Detect which cell encompasses the target text, then output its [x, y] center coordinate. 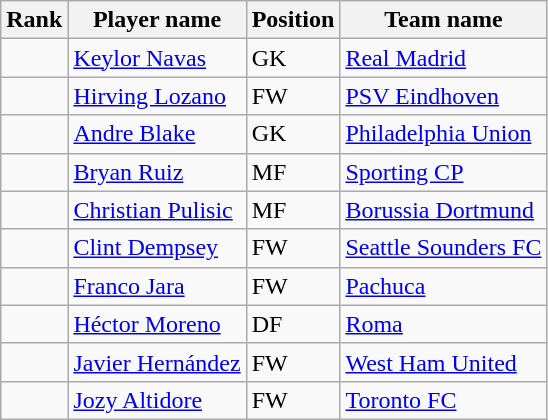
Franco Jara [157, 286]
Team name [444, 20]
Javier Hernández [157, 362]
Player name [157, 20]
Andre Blake [157, 134]
West Ham United [444, 362]
Real Madrid [444, 58]
PSV Eindhoven [444, 96]
Hirving Lozano [157, 96]
Bryan Ruiz [157, 172]
Christian Pulisic [157, 210]
Roma [444, 324]
Pachuca [444, 286]
Position [293, 20]
Clint Dempsey [157, 248]
Borussia Dortmund [444, 210]
Philadelphia Union [444, 134]
Keylor Navas [157, 58]
DF [293, 324]
Rank [34, 20]
Jozy Altidore [157, 400]
Héctor Moreno [157, 324]
Sporting CP [444, 172]
Toronto FC [444, 400]
Seattle Sounders FC [444, 248]
